Provide the (X, Y) coordinate of the cell's center where the given text is located.  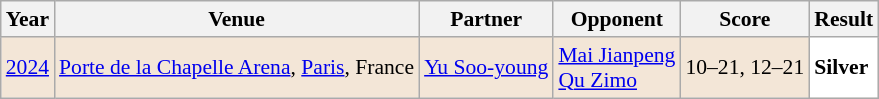
Yu Soo-young (486, 68)
Partner (486, 19)
Year (28, 19)
Opponent (616, 19)
Result (844, 19)
Venue (236, 19)
Mai Jianpeng Qu Zimo (616, 68)
10–21, 12–21 (744, 68)
Porte de la Chapelle Arena, Paris, France (236, 68)
2024 (28, 68)
Score (744, 19)
Silver (844, 68)
